For the text-containing cell, return its midpoint in [x, y] coordinate format. 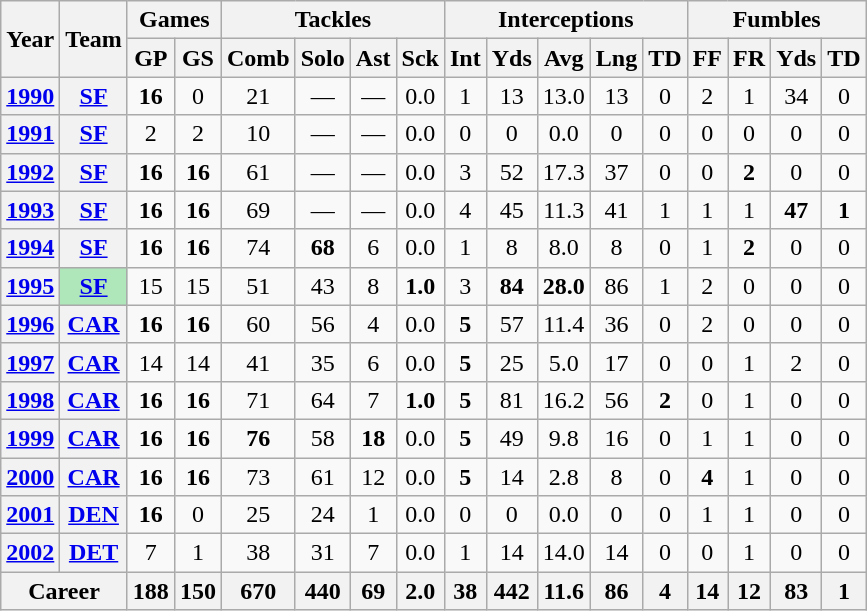
31 [322, 553]
1995 [30, 286]
5.0 [564, 362]
83 [796, 591]
37 [616, 172]
2.0 [420, 591]
74 [258, 248]
49 [512, 438]
35 [322, 362]
52 [512, 172]
1998 [30, 400]
17 [616, 362]
11.6 [564, 591]
Solo [322, 58]
45 [512, 210]
150 [198, 591]
Ast [373, 58]
81 [512, 400]
28.0 [564, 286]
10 [258, 134]
Interceptions [566, 20]
Team [94, 39]
68 [322, 248]
2.8 [564, 477]
Int [465, 58]
64 [322, 400]
57 [512, 324]
Fumbles [776, 20]
Lng [616, 58]
FF [707, 58]
Year [30, 39]
17.3 [564, 172]
9.8 [564, 438]
13.0 [564, 96]
18 [373, 438]
Avg [564, 58]
71 [258, 400]
11.4 [564, 324]
1999 [30, 438]
2001 [30, 515]
1994 [30, 248]
DET [94, 553]
1990 [30, 96]
51 [258, 286]
76 [258, 438]
11.3 [564, 210]
16.2 [564, 400]
FR [750, 58]
Career [64, 591]
1996 [30, 324]
36 [616, 324]
14.0 [564, 553]
43 [322, 286]
47 [796, 210]
442 [512, 591]
188 [150, 591]
Tackles [332, 20]
1993 [30, 210]
84 [512, 286]
Sck [420, 58]
58 [322, 438]
24 [322, 515]
440 [322, 591]
21 [258, 96]
34 [796, 96]
GS [198, 58]
Games [174, 20]
GP [150, 58]
1997 [30, 362]
60 [258, 324]
1992 [30, 172]
1991 [30, 134]
Comb [258, 58]
670 [258, 591]
8.0 [564, 248]
DEN [94, 515]
2002 [30, 553]
73 [258, 477]
2000 [30, 477]
